Scan for the cell matching the given text and deliver its [X, Y] coordinate at center. 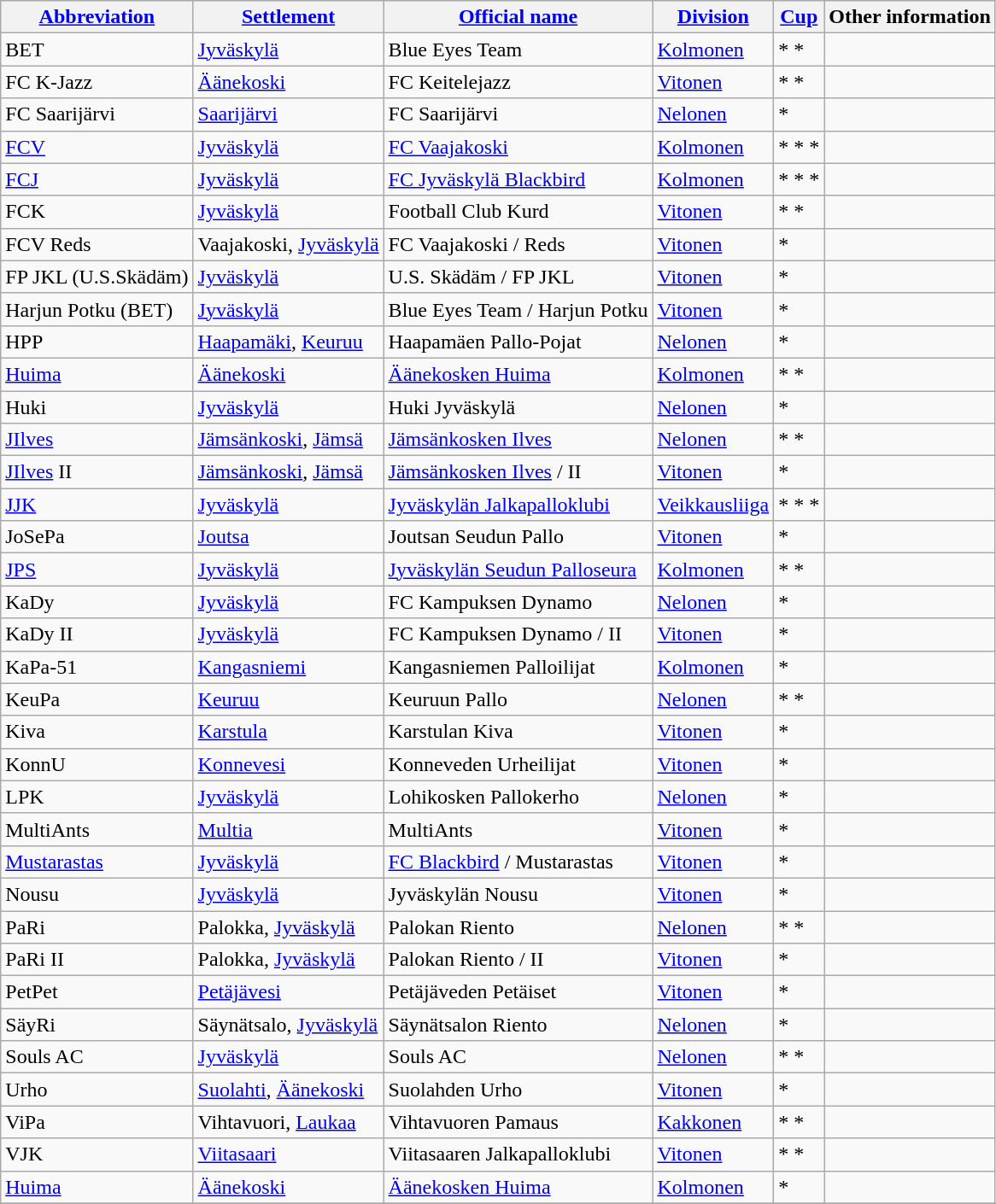
Harjun Potku (BET) [97, 309]
Jyväskylän Jalkapalloklubi [518, 505]
ViPa [97, 1122]
Settlement [289, 17]
Jyväskylän Nousu [518, 894]
BET [97, 50]
Kangasniemen Palloilijat [518, 667]
KaDy II [97, 634]
Kakkonen [713, 1122]
Official name [518, 17]
Vaajakoski, Jyväskylä [289, 244]
Vihtavuoren Pamaus [518, 1122]
Joutsan Seudun Pallo [518, 537]
SäyRi [97, 1025]
Lohikosken Pallokerho [518, 797]
FCJ [97, 179]
FCV Reds [97, 244]
FC Kampuksen Dynamo / II [518, 634]
Jämsänkosken Ilves / II [518, 472]
Jämsänkosken Ilves [518, 440]
Blue Eyes Team [518, 50]
Mustarastas [97, 862]
Säynätsalon Riento [518, 1025]
Keuruun Pallo [518, 699]
Viitasaaren Jalkapalloklubi [518, 1154]
KaPa-51 [97, 667]
Suolahden Urho [518, 1090]
Vihtavuori, Laukaa [289, 1122]
Palokan Riento [518, 926]
JJK [97, 505]
KonnU [97, 764]
Petäjäveden Petäiset [518, 992]
Huki [97, 407]
FC Jyväskylä Blackbird [518, 179]
KeuPa [97, 699]
Abbreviation [97, 17]
Cup [800, 17]
Keuruu [289, 699]
Urho [97, 1090]
JoSePa [97, 537]
JPS [97, 570]
Huki Jyväskylä [518, 407]
HPP [97, 342]
Jyväskylän Seudun Palloseura [518, 570]
PaRi II [97, 960]
Karstulan Kiva [518, 732]
FC Kampuksen Dynamo [518, 602]
FC Blackbird / Mustarastas [518, 862]
U.S. Skädäm / FP JKL [518, 277]
FC Vaajakoski / Reds [518, 244]
Joutsa [289, 537]
Karstula [289, 732]
Division [713, 17]
JIlves II [97, 472]
Palokan Riento / II [518, 960]
Nousu [97, 894]
PetPet [97, 992]
Viitasaari [289, 1154]
Other information [911, 17]
VJK [97, 1154]
Kiva [97, 732]
Säynätsalo, Jyväskylä [289, 1025]
FCV [97, 147]
Kangasniemi [289, 667]
Konneveden Urheilijat [518, 764]
Haapamäki, Keuruu [289, 342]
Veikkausliiga [713, 505]
Football Club Kurd [518, 212]
Blue Eyes Team / Harjun Potku [518, 309]
FCK [97, 212]
Konnevesi [289, 764]
FC Keitelejazz [518, 82]
FP JKL (U.S.Skädäm) [97, 277]
Haapamäen Pallo-Pojat [518, 342]
FC K-Jazz [97, 82]
Suolahti, Äänekoski [289, 1090]
Petäjävesi [289, 992]
Multia [289, 829]
Saarijärvi [289, 114]
JIlves [97, 440]
FC Vaajakoski [518, 147]
LPK [97, 797]
KaDy [97, 602]
PaRi [97, 926]
